Locate the cell with the specified text and output its (X, Y) center coordinate. 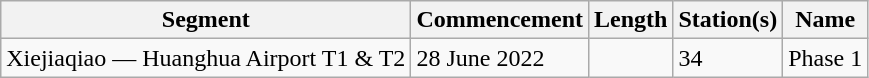
Xiejiaqiao — Huanghua Airport T1 & T2 (206, 58)
28 June 2022 (500, 58)
Length (631, 20)
34 (728, 58)
Segment (206, 20)
Name (826, 20)
Phase 1 (826, 58)
Station(s) (728, 20)
Commencement (500, 20)
